Return the [X, Y] coordinate for the center point of the cell that contains the specified text.  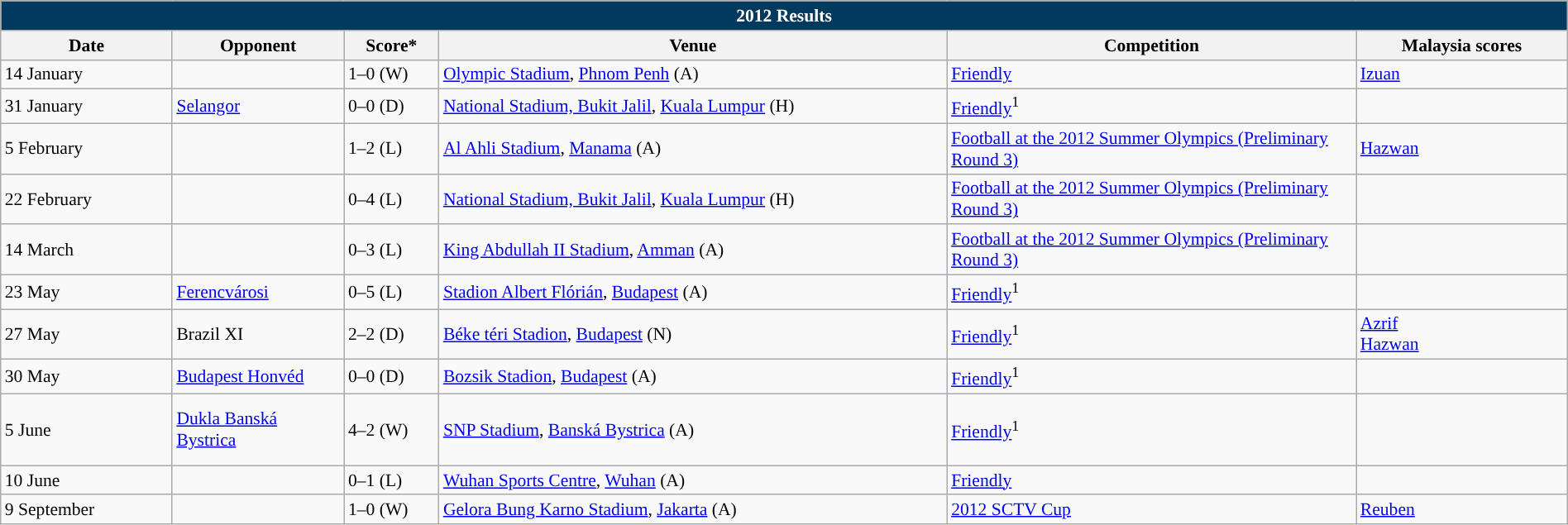
Dukla Banská Bystrica [258, 430]
Hazwan [1462, 149]
King Abdullah II Stadium, Amman (A) [693, 250]
Gelora Bung Karno Stadium, Jakarta (A) [693, 510]
31 January [87, 106]
10 June [87, 480]
Venue [693, 45]
Brazil XI [258, 334]
22 February [87, 198]
Olympic Stadium, Phnom Penh (A) [693, 74]
Wuhan Sports Centre, Wuhan (A) [693, 480]
Izuan [1462, 74]
Selangor [258, 106]
0–3 (L) [392, 250]
0–4 (L) [392, 198]
Competition [1151, 45]
Reuben [1462, 510]
Score* [392, 45]
Opponent [258, 45]
2012 Results [784, 16]
Bozsik Stadion, Budapest (A) [693, 377]
14 January [87, 74]
4–2 (W) [392, 430]
Al Ahli Stadium, Manama (A) [693, 149]
5 June [87, 430]
2–2 (D) [392, 334]
Budapest Honvéd [258, 377]
Ferencvárosi [258, 293]
14 March [87, 250]
27 May [87, 334]
5 February [87, 149]
Malaysia scores [1462, 45]
0–1 (L) [392, 480]
2012 SCTV Cup [1151, 510]
Date [87, 45]
1–2 (L) [392, 149]
Béke téri Stadion, Budapest (N) [693, 334]
SNP Stadium, Banská Bystrica (A) [693, 430]
9 September [87, 510]
0–5 (L) [392, 293]
Azrif Hazwan [1462, 334]
30 May [87, 377]
Stadion Albert Flórián, Budapest (A) [693, 293]
23 May [87, 293]
